Output the [x, y] coordinate of the center of the cell containing the given text.  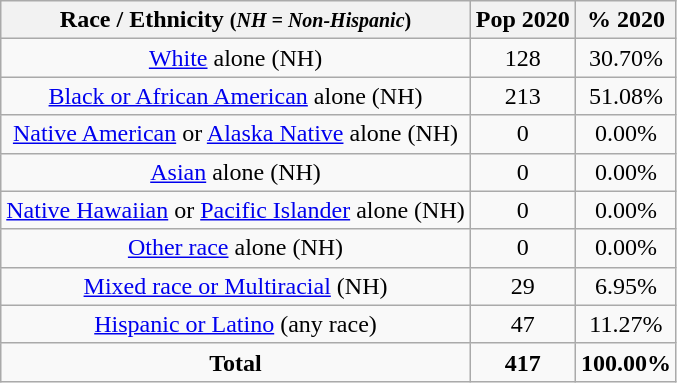
Hispanic or Latino (any race) [236, 324]
Total [236, 362]
213 [522, 96]
Black or African American alone (NH) [236, 96]
Native Hawaiian or Pacific Islander alone (NH) [236, 210]
51.08% [626, 96]
Asian alone (NH) [236, 172]
% 2020 [626, 20]
128 [522, 58]
30.70% [626, 58]
6.95% [626, 286]
Other race alone (NH) [236, 248]
47 [522, 324]
11.27% [626, 324]
White alone (NH) [236, 58]
Mixed race or Multiracial (NH) [236, 286]
Pop 2020 [522, 20]
Native American or Alaska Native alone (NH) [236, 134]
Race / Ethnicity (NH = Non-Hispanic) [236, 20]
100.00% [626, 362]
29 [522, 286]
417 [522, 362]
